Find where the given text appears and provide that cell's center as [X, Y] coordinate. 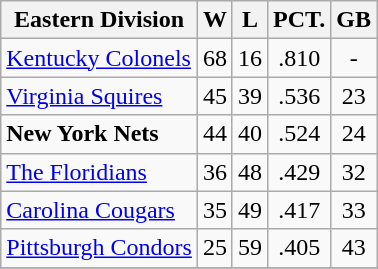
.536 [300, 96]
33 [354, 210]
16 [250, 58]
59 [250, 248]
W [214, 20]
68 [214, 58]
New York Nets [100, 134]
23 [354, 96]
Eastern Division [100, 20]
44 [214, 134]
35 [214, 210]
40 [250, 134]
36 [214, 172]
48 [250, 172]
25 [214, 248]
.810 [300, 58]
49 [250, 210]
- [354, 58]
L [250, 20]
The Floridians [100, 172]
Carolina Cougars [100, 210]
Virginia Squires [100, 96]
39 [250, 96]
.417 [300, 210]
.429 [300, 172]
43 [354, 248]
Kentucky Colonels [100, 58]
PCT. [300, 20]
32 [354, 172]
45 [214, 96]
GB [354, 20]
24 [354, 134]
Pittsburgh Condors [100, 248]
.405 [300, 248]
.524 [300, 134]
